From the cell containing the given text, extract its center point as [x, y] coordinate. 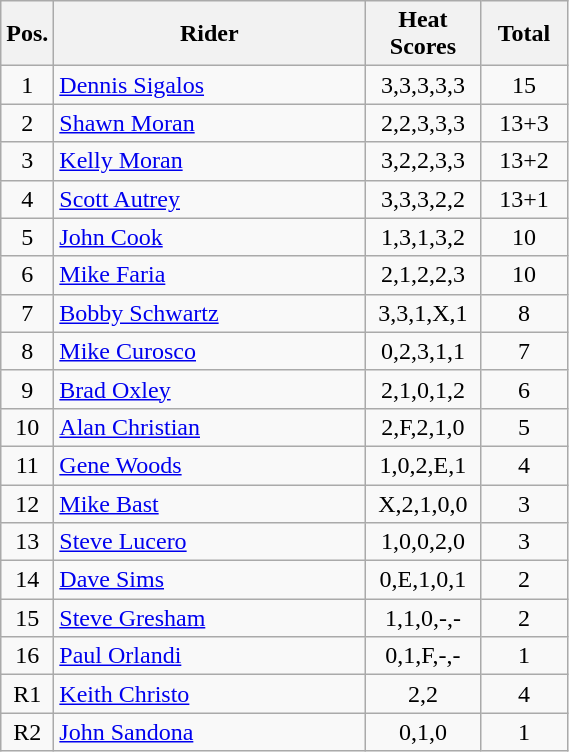
16 [28, 656]
13+1 [524, 199]
Dennis Sigalos [210, 85]
3,2,2,3,3 [423, 161]
12 [28, 503]
Scott Autrey [210, 199]
1,3,1,3,2 [423, 237]
1,0,0,2,0 [423, 542]
13 [28, 542]
0,2,3,1,1 [423, 351]
Brad Oxley [210, 389]
Total [524, 34]
0,1,F,-,- [423, 656]
Steve Gresham [210, 618]
Steve Lucero [210, 542]
14 [28, 580]
John Sandona [210, 732]
R1 [28, 694]
Shawn Moran [210, 123]
Keith Christo [210, 694]
3,3,1,X,1 [423, 313]
Alan Christian [210, 427]
Kelly Moran [210, 161]
Gene Woods [210, 465]
2,F,2,1,0 [423, 427]
1,0,2,E,1 [423, 465]
R2 [28, 732]
13+2 [524, 161]
2,1,2,2,3 [423, 275]
3,3,3,3,3 [423, 85]
Dave Sims [210, 580]
11 [28, 465]
2,2 [423, 694]
Bobby Schwartz [210, 313]
Heat Scores [423, 34]
X,2,1,0,0 [423, 503]
Pos. [28, 34]
1,1,0,-,- [423, 618]
13+3 [524, 123]
John Cook [210, 237]
0,1,0 [423, 732]
Rider [210, 34]
2,1,0,1,2 [423, 389]
9 [28, 389]
Mike Faria [210, 275]
Mike Curosco [210, 351]
Mike Bast [210, 503]
0,E,1,0,1 [423, 580]
2,2,3,3,3 [423, 123]
3,3,3,2,2 [423, 199]
Paul Orlandi [210, 656]
